For the text-containing cell, return its midpoint in [x, y] coordinate format. 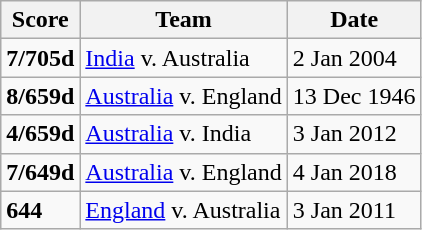
4 Jan 2018 [354, 172]
Australia v. India [184, 134]
7/705d [40, 58]
Date [354, 20]
India v. Australia [184, 58]
Score [40, 20]
2 Jan 2004 [354, 58]
England v. Australia [184, 210]
8/659d [40, 96]
3 Jan 2011 [354, 210]
7/649d [40, 172]
Team [184, 20]
4/659d [40, 134]
3 Jan 2012 [354, 134]
13 Dec 1946 [354, 96]
644 [40, 210]
